Identify which cell holds the provided text, then report its [X, Y] central coordinate. 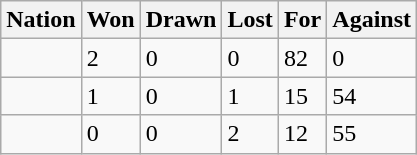
12 [302, 134]
Drawn [181, 20]
Against [372, 20]
15 [302, 96]
For [302, 20]
55 [372, 134]
Lost [250, 20]
Won [110, 20]
54 [372, 96]
Nation [41, 20]
82 [302, 58]
